From the cell containing the given text, extract its center point as (X, Y) coordinate. 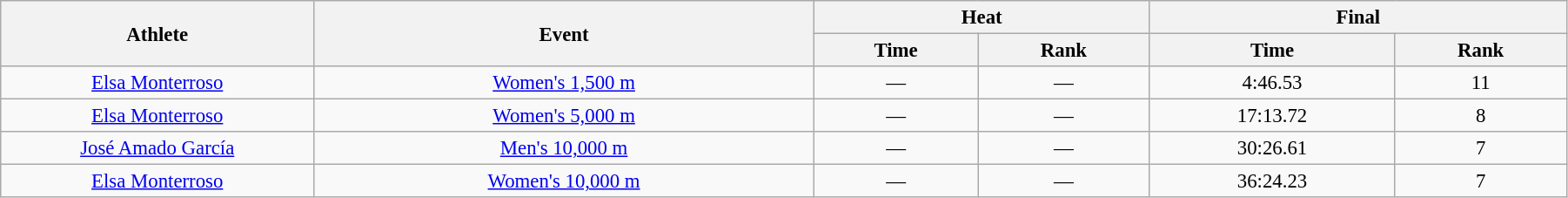
Event (564, 33)
Athlete (157, 33)
30:26.61 (1272, 148)
17:13.72 (1272, 116)
Women's 1,500 m (564, 83)
11 (1481, 83)
Women's 5,000 m (564, 116)
Final (1357, 17)
Women's 10,000 m (564, 181)
8 (1481, 116)
36:24.23 (1272, 181)
Men's 10,000 m (564, 148)
4:46.53 (1272, 83)
José Amado García (157, 148)
Heat (982, 17)
